Provide the [X, Y] coordinate of the cell's center where the given text is located.  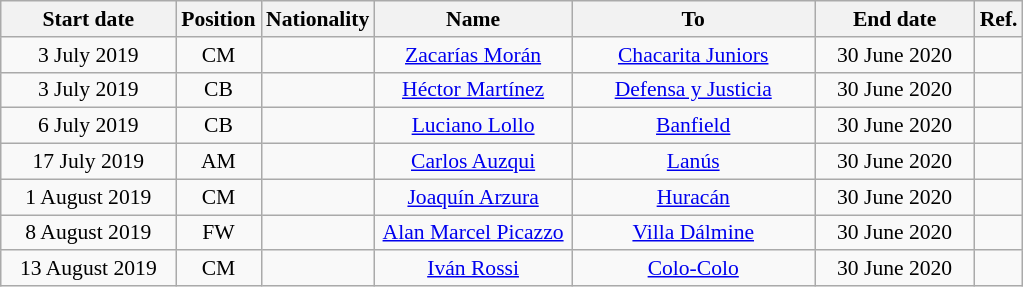
Joaquín Arzura [473, 197]
Colo-Colo [694, 269]
Ref. [999, 19]
Nationality [318, 19]
Start date [88, 19]
Villa Dálmine [694, 233]
Zacarías Morán [473, 55]
1 August 2019 [88, 197]
Chacarita Juniors [694, 55]
FW [218, 233]
Luciano Lollo [473, 126]
AM [218, 162]
End date [895, 19]
6 July 2019 [88, 126]
17 July 2019 [88, 162]
Lanús [694, 162]
Iván Rossi [473, 269]
Defensa y Justicia [694, 90]
To [694, 19]
13 August 2019 [88, 269]
Carlos Auzqui [473, 162]
Position [218, 19]
Huracán [694, 197]
8 August 2019 [88, 233]
Alan Marcel Picazzo [473, 233]
Name [473, 19]
Banfield [694, 126]
Héctor Martínez [473, 90]
